Capture the cell that displays the provided text and extract its [X, Y] central coordinate. 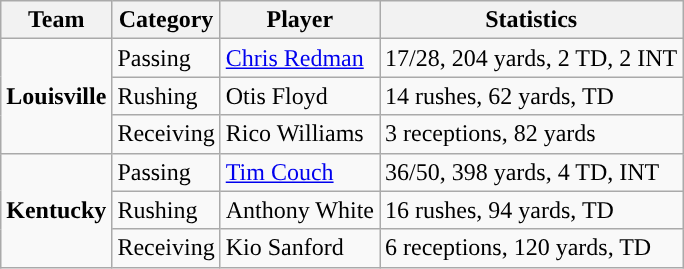
Team [56, 20]
Tim Couch [300, 172]
6 receptions, 120 yards, TD [532, 248]
16 rushes, 94 yards, TD [532, 210]
Rico Williams [300, 134]
Anthony White [300, 210]
17/28, 204 yards, 2 TD, 2 INT [532, 58]
Category [166, 20]
Otis Floyd [300, 96]
Statistics [532, 20]
Louisville [56, 96]
36/50, 398 yards, 4 TD, INT [532, 172]
Kio Sanford [300, 248]
Chris Redman [300, 58]
14 rushes, 62 yards, TD [532, 96]
Player [300, 20]
3 receptions, 82 yards [532, 134]
Kentucky [56, 210]
